Find where the given text appears and provide that cell's center as (X, Y) coordinate. 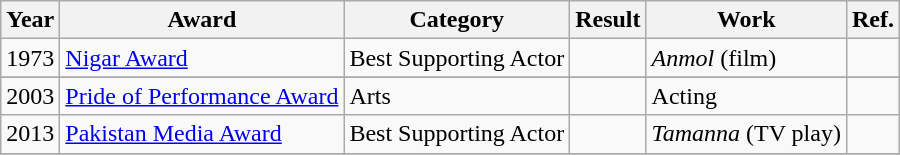
Year (30, 20)
Tamanna (TV play) (746, 134)
Arts (457, 96)
2013 (30, 134)
Result (608, 20)
Award (202, 20)
Work (746, 20)
2003 (30, 96)
Acting (746, 96)
Category (457, 20)
Ref. (872, 20)
Anmol (film) (746, 58)
Pakistan Media Award (202, 134)
1973 (30, 58)
Pride of Performance Award (202, 96)
Nigar Award (202, 58)
